Find where the given text appears and provide that cell's center as (X, Y) coordinate. 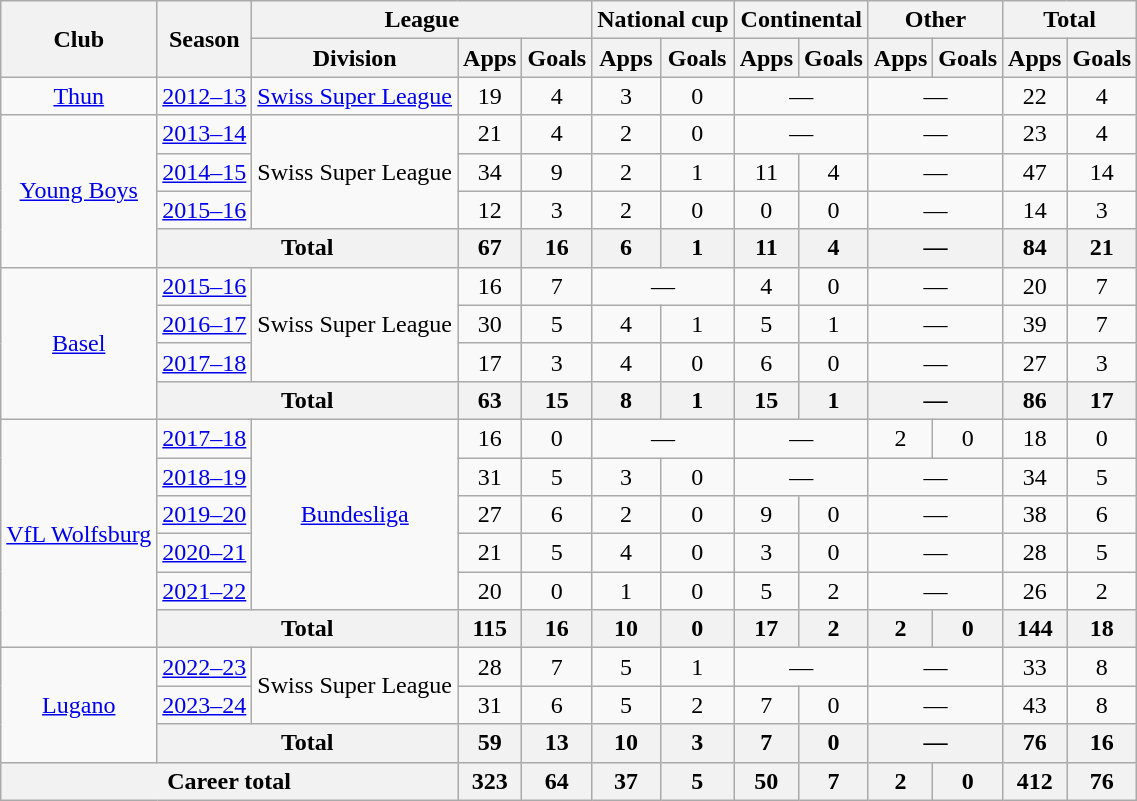
37 (626, 781)
2023–24 (204, 705)
39 (1035, 324)
323 (490, 781)
Young Boys (79, 191)
115 (490, 629)
86 (1035, 400)
Division (355, 58)
47 (1035, 172)
63 (490, 400)
23 (1035, 134)
2012–13 (204, 96)
2014–15 (204, 172)
2013–14 (204, 134)
67 (490, 248)
Bundesliga (355, 514)
84 (1035, 248)
64 (557, 781)
VfL Wolfsburg (79, 533)
Season (204, 39)
League (422, 20)
50 (766, 781)
22 (1035, 96)
2020–21 (204, 553)
Lugano (79, 705)
13 (557, 743)
2018–19 (204, 477)
33 (1035, 667)
144 (1035, 629)
Career total (230, 781)
2022–23 (204, 667)
Other (935, 20)
12 (490, 210)
2016–17 (204, 324)
43 (1035, 705)
412 (1035, 781)
National cup (663, 20)
30 (490, 324)
59 (490, 743)
Continental (801, 20)
26 (1035, 591)
38 (1035, 515)
2021–22 (204, 591)
Thun (79, 96)
19 (490, 96)
Club (79, 39)
Basel (79, 343)
2019–20 (204, 515)
